Find where the given text appears and provide that cell's center as [x, y] coordinate. 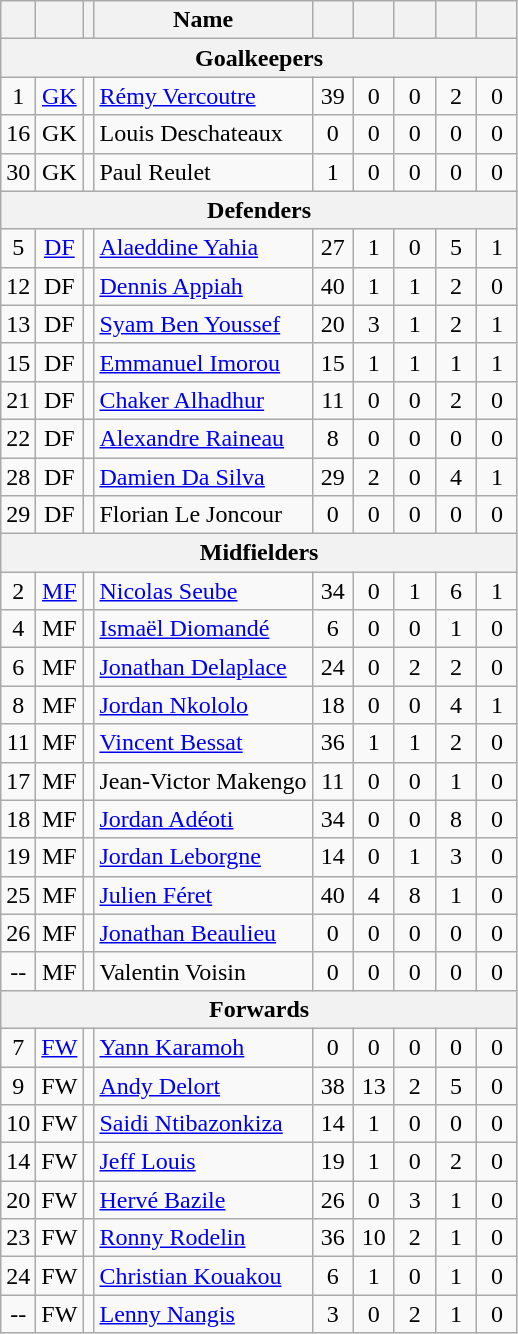
Midfielders [260, 553]
Name [203, 20]
Paul Reulet [203, 172]
Jean-Victor Makengo [203, 781]
21 [18, 400]
38 [332, 1085]
Louis Deschateaux [203, 134]
23 [18, 1238]
Ronny Rodelin [203, 1238]
30 [18, 172]
Alexandre Raineau [203, 438]
Julien Féret [203, 895]
Jordan Adéoti [203, 819]
Vincent Bessat [203, 743]
Jonathan Beaulieu [203, 933]
Florian Le Joncour [203, 515]
Chaker Alhadhur [203, 400]
Ismaël Diomandé [203, 629]
Jordan Leborgne [203, 857]
Andy Delort [203, 1085]
Christian Kouakou [203, 1276]
Lenny Nangis [203, 1314]
Saidi Ntibazonkiza [203, 1124]
Dennis Appiah [203, 286]
12 [18, 286]
Emmanuel Imorou [203, 362]
Jordan Nkololo [203, 705]
25 [18, 895]
Alaeddine Yahia [203, 248]
17 [18, 781]
Valentin Voisin [203, 971]
Damien Da Silva [203, 477]
28 [18, 477]
Goalkeepers [260, 58]
Yann Karamoh [203, 1047]
Syam Ben Youssef [203, 324]
39 [332, 96]
Rémy Vercoutre [203, 96]
Hervé Bazile [203, 1200]
22 [18, 438]
9 [18, 1085]
27 [332, 248]
Defenders [260, 210]
16 [18, 134]
Nicolas Seube [203, 591]
Jonathan Delaplace [203, 667]
Jeff Louis [203, 1162]
7 [18, 1047]
Forwards [260, 1009]
